For the text-containing cell, return its midpoint in [X, Y] coordinate format. 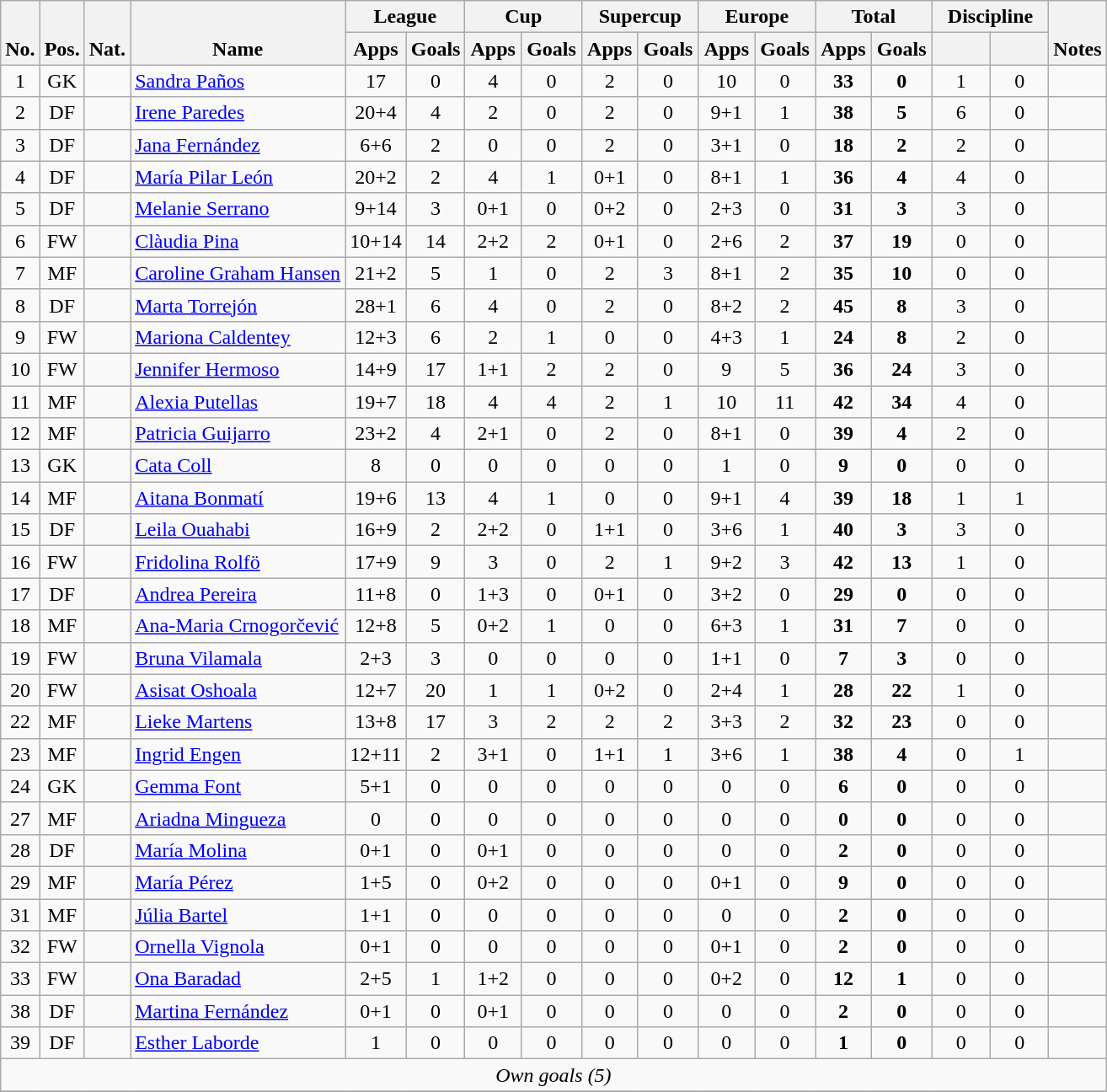
Europe [757, 17]
Own goals (5) [553, 1075]
Martina Fernández [238, 1011]
Ornella Vignola [238, 947]
11+8 [376, 594]
Bruna Vilamala [238, 658]
Caroline Graham Hansen [238, 273]
Patricia Guijarro [238, 434]
1+5 [376, 882]
12+11 [376, 754]
Discipline [991, 17]
1+2 [494, 979]
Notes [1078, 33]
2+4 [726, 690]
37 [844, 241]
10+14 [376, 241]
4+3 [726, 337]
Cata Coll [238, 466]
28+1 [376, 305]
34 [901, 402]
Lieke Martens [238, 722]
8+2 [726, 305]
23+2 [376, 434]
2+1 [494, 434]
María Molina [238, 850]
Leila Ouahabi [238, 530]
16+9 [376, 530]
17+9 [376, 562]
Ingrid Engen [238, 754]
Clàudia Pina [238, 241]
9+14 [376, 209]
Ana-Maria Crnogorčević [238, 626]
Jana Fernández [238, 145]
3+3 [726, 722]
Alexia Putellas [238, 402]
María Pilar León [238, 177]
Cup [524, 17]
19+6 [376, 498]
45 [844, 305]
16 [20, 562]
Esther Laborde [238, 1043]
No. [20, 33]
Andrea Pereira [238, 594]
Nat. [107, 33]
15 [20, 530]
12+3 [376, 337]
6+3 [726, 626]
Fridolina Rolfö [238, 562]
Total [874, 17]
Asisat Oshoala [238, 690]
League [405, 17]
Melanie Serrano [238, 209]
Pos. [62, 33]
Júlia Bartel [238, 914]
Aitana Bonmatí [238, 498]
Gemma Font [238, 786]
5+1 [376, 786]
12+8 [376, 626]
6+6 [376, 145]
2+5 [376, 979]
María Pérez [238, 882]
Supercup [640, 17]
20+2 [376, 177]
2+6 [726, 241]
3+2 [726, 594]
Sandra Paños [238, 81]
20+4 [376, 113]
19+7 [376, 402]
35 [844, 273]
Marta Torrejón [238, 305]
Mariona Caldentey [238, 337]
13+8 [376, 722]
27 [20, 818]
Jennifer Hermoso [238, 369]
9+2 [726, 562]
1+3 [494, 594]
Irene Paredes [238, 113]
Name [238, 33]
Ona Baradad [238, 979]
21+2 [376, 273]
Ariadna Mingueza [238, 818]
14+9 [376, 369]
12+7 [376, 690]
40 [844, 530]
